Extract the (X, Y) coordinate from the center of the cell holding the provided text.  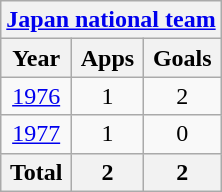
Year (36, 58)
Total (36, 172)
0 (182, 134)
Goals (182, 58)
1977 (36, 134)
Apps (108, 58)
1976 (36, 96)
Japan national team (111, 20)
